Provide the [X, Y] coordinate of the cell's center where the given text is located.  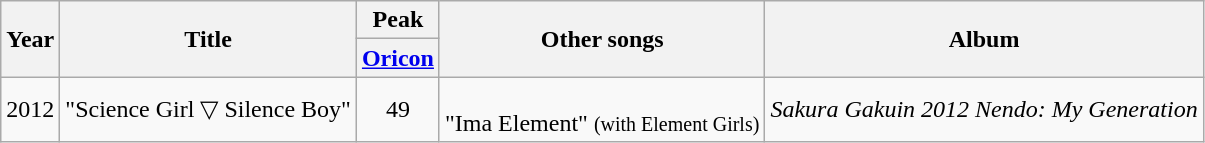
Other songs [602, 39]
"Science Girl ▽ Silence Boy" [208, 110]
Oricon [398, 58]
Sakura Gakuin 2012 Nendo: My Generation [984, 110]
2012 [30, 110]
49 [398, 110]
Year [30, 39]
"Ima Element" (with Element Girls) [602, 110]
Album [984, 39]
Peak [398, 20]
Title [208, 39]
